Determine the (x, y) coordinate at the center of the cell enclosing the given text.  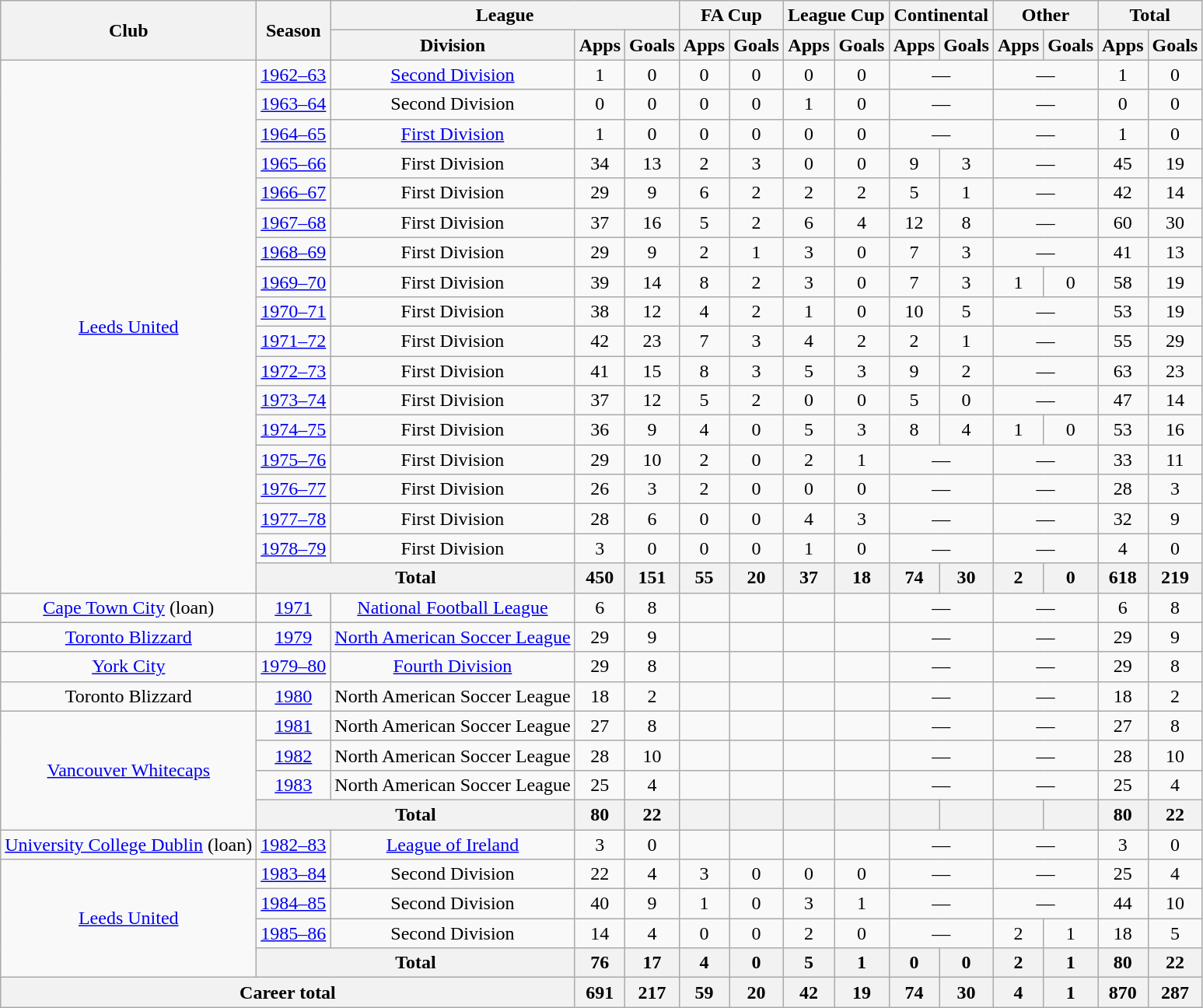
Career total (288, 992)
17 (652, 963)
1983–84 (294, 874)
1971 (294, 607)
1979–80 (294, 667)
Division (453, 45)
1965–66 (294, 163)
26 (600, 489)
38 (600, 311)
Season (294, 30)
League Cup (836, 16)
32 (1123, 519)
44 (1123, 904)
Other (1045, 16)
450 (600, 578)
1962–63 (294, 75)
Continental (941, 16)
287 (1175, 992)
34 (600, 163)
Vancouver Whitecaps (129, 770)
1977–78 (294, 519)
Club (129, 30)
1979 (294, 637)
151 (652, 578)
219 (1175, 578)
Fourth Division (453, 667)
1983 (294, 785)
1980 (294, 696)
691 (600, 992)
1973–74 (294, 401)
618 (1123, 578)
1966–67 (294, 193)
11 (1175, 460)
58 (1123, 282)
1984–85 (294, 904)
National Football League (453, 607)
1964–65 (294, 134)
1978–79 (294, 548)
1963–64 (294, 104)
1985–86 (294, 933)
1970–71 (294, 311)
Cape Town City (loan) (129, 607)
33 (1123, 460)
League of Ireland (453, 844)
1972–73 (294, 371)
1967–68 (294, 222)
45 (1123, 163)
1974–75 (294, 430)
76 (600, 963)
York City (129, 667)
59 (704, 992)
15 (652, 371)
1982 (294, 755)
1975–76 (294, 460)
870 (1123, 992)
63 (1123, 371)
1982–83 (294, 844)
36 (600, 430)
217 (652, 992)
FA Cup (731, 16)
60 (1123, 222)
1968–69 (294, 252)
40 (600, 904)
1969–70 (294, 282)
League (505, 16)
39 (600, 282)
47 (1123, 401)
1971–72 (294, 341)
University College Dublin (loan) (129, 844)
1976–77 (294, 489)
1981 (294, 726)
